Scan for the cell matching the given text and deliver its (X, Y) coordinate at center. 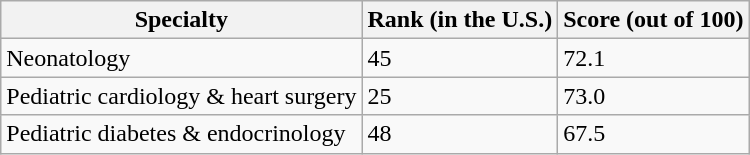
72.1 (654, 58)
48 (460, 134)
Pediatric diabetes & endocrinology (182, 134)
Rank (in the U.S.) (460, 20)
67.5 (654, 134)
45 (460, 58)
25 (460, 96)
Neonatology (182, 58)
Specialty (182, 20)
Score (out of 100) (654, 20)
73.0 (654, 96)
Pediatric cardiology & heart surgery (182, 96)
